Extract the (X, Y) coordinate from the center of the cell holding the provided text.  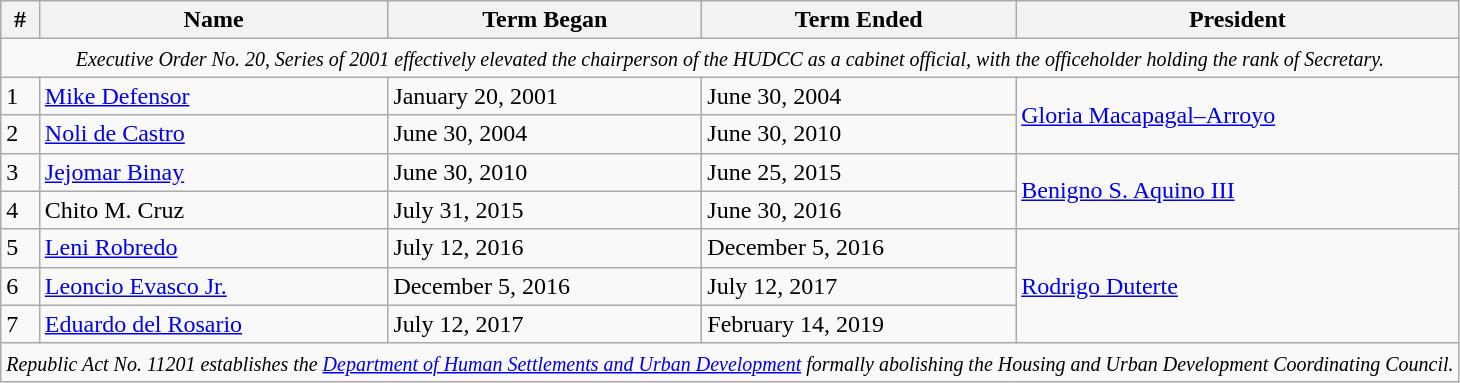
June 30, 2016 (859, 210)
Rodrigo Duterte (1238, 286)
# (20, 20)
Name (214, 20)
Leoncio Evasco Jr. (214, 286)
Chito M. Cruz (214, 210)
Term Ended (859, 20)
Term Began (545, 20)
January 20, 2001 (545, 96)
7 (20, 324)
June 25, 2015 (859, 172)
2 (20, 134)
3 (20, 172)
Leni Robredo (214, 248)
Noli de Castro (214, 134)
President (1238, 20)
July 12, 2016 (545, 248)
Jejomar Binay (214, 172)
Eduardo del Rosario (214, 324)
Benigno S. Aquino III (1238, 191)
Mike Defensor (214, 96)
6 (20, 286)
February 14, 2019 (859, 324)
5 (20, 248)
4 (20, 210)
Gloria Macapagal–Arroyo (1238, 115)
1 (20, 96)
July 31, 2015 (545, 210)
